For the text-containing cell, return its midpoint in [x, y] coordinate format. 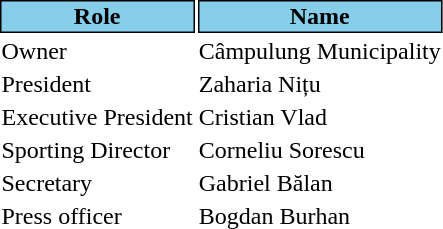
Name [320, 16]
President [97, 84]
Executive President [97, 117]
Role [97, 16]
Sporting Director [97, 150]
Cristian Vlad [320, 117]
Gabriel Bălan [320, 183]
Câmpulung Municipality [320, 51]
Corneliu Sorescu [320, 150]
Zaharia Nițu [320, 84]
Secretary [97, 183]
Owner [97, 51]
